Output the [X, Y] coordinate of the center of the cell containing the given text.  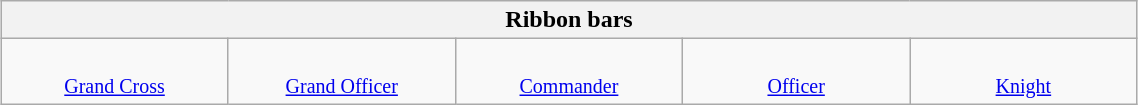
Knight [1024, 72]
Commander [568, 72]
Ribbon bars [569, 20]
Grand Officer [342, 72]
Grand Cross [114, 72]
Officer [796, 72]
